Detect which cell encompasses the target text, then output its [x, y] center coordinate. 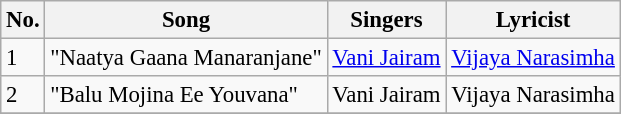
Song [186, 20]
"Naatya Gaana Manaranjane" [186, 58]
1 [23, 58]
Lyricist [533, 20]
No. [23, 20]
"Balu Mojina Ee Youvana" [186, 95]
2 [23, 95]
Singers [386, 20]
